Scan for the cell matching the given text and deliver its [X, Y] coordinate at center. 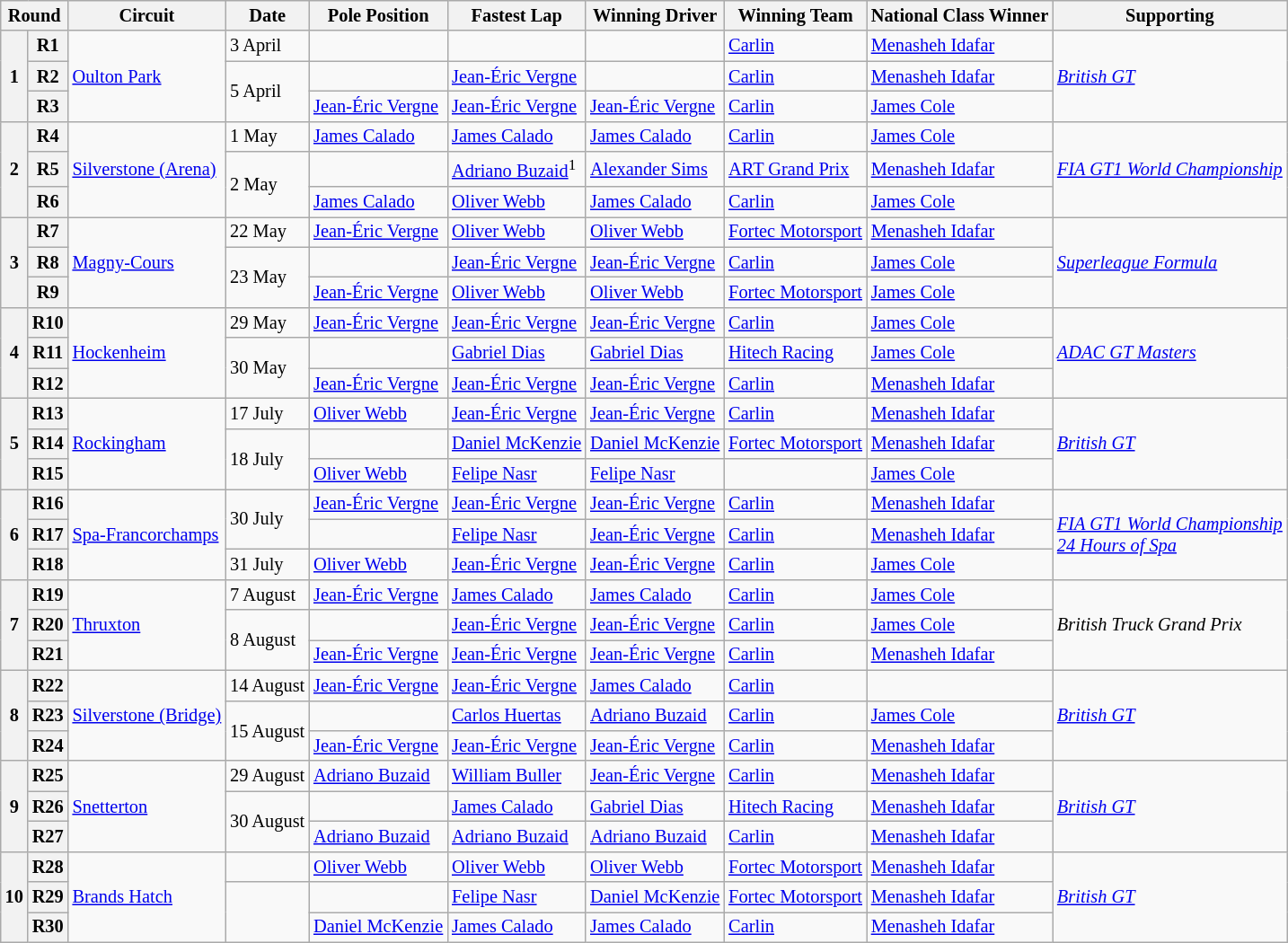
R14 [49, 444]
5 [14, 444]
Superleague Formula [1169, 262]
R6 [49, 202]
R4 [49, 137]
R25 [49, 776]
ADAC GT Masters [1169, 352]
Snetterton [147, 806]
Rockingham [147, 444]
8 August [268, 639]
British Truck Grand Prix [1169, 625]
R2 [49, 76]
R8 [49, 262]
R27 [49, 836]
Round [34, 15]
FIA GT1 World Championship24 Hours of Spa [1169, 533]
2 [14, 169]
Hockenheim [147, 352]
Fastest Lap [516, 15]
R16 [49, 504]
30 August [268, 821]
10 [14, 896]
Thruxton [147, 625]
Winning Driver [655, 15]
R30 [49, 927]
R20 [49, 625]
R13 [49, 413]
7 August [268, 595]
18 July [268, 458]
R28 [49, 867]
R11 [49, 353]
R12 [49, 383]
Date [268, 15]
Oulton Park [147, 75]
30 July [268, 519]
R24 [49, 745]
William Buller [516, 776]
R9 [49, 293]
Supporting [1169, 15]
4 [14, 352]
22 May [268, 232]
1 [14, 75]
Pole Position [378, 15]
23 May [268, 277]
Brands Hatch [147, 896]
R23 [49, 716]
Silverstone (Bridge) [147, 715]
R3 [49, 106]
Magny-Cours [147, 262]
Alexander Sims [655, 169]
National Class Winner [959, 15]
6 [14, 533]
R15 [49, 473]
R18 [49, 564]
FIA GT1 World Championship [1169, 169]
14 August [268, 685]
Adriano Buzaid1 [516, 169]
R1 [49, 46]
R21 [49, 655]
R26 [49, 806]
R5 [49, 169]
8 [14, 715]
29 August [268, 776]
1 May [268, 137]
R7 [49, 232]
29 May [268, 322]
R29 [49, 897]
7 [14, 625]
Silverstone (Arena) [147, 169]
2 May [268, 185]
ART Grand Prix [796, 169]
15 August [268, 731]
Spa-Francorchamps [147, 533]
30 May [268, 368]
R19 [49, 595]
R10 [49, 322]
Winning Team [796, 15]
Circuit [147, 15]
Carlos Huertas [516, 716]
17 July [268, 413]
3 [14, 262]
9 [14, 806]
5 April [268, 92]
3 April [268, 46]
31 July [268, 564]
R22 [49, 685]
R17 [49, 534]
